Search for the cell housing the specified text and yield its [X, Y] center coordinate. 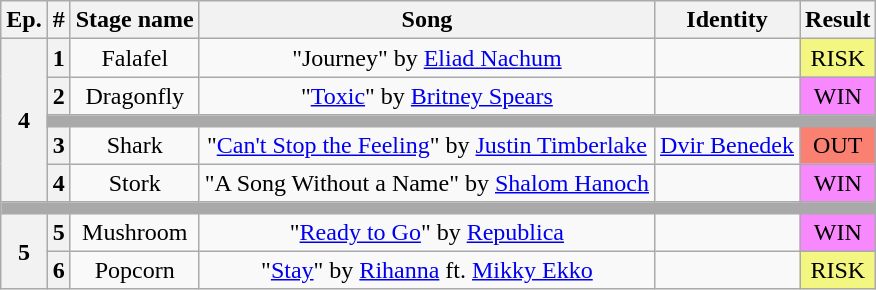
Shark [134, 145]
"Toxic" by Britney Spears [426, 96]
"Stay" by Rihanna ft. Mikky Ekko [426, 270]
Mushroom [134, 232]
6 [58, 270]
Song [426, 20]
"Ready to Go" by Republica [426, 232]
Stork [134, 183]
2 [58, 96]
"A Song Without a Name" by Shalom Hanoch [426, 183]
"Can't Stop the Feeling" by Justin Timberlake [426, 145]
# [58, 20]
"Journey" by Eliad Nachum [426, 58]
Popcorn [134, 270]
OUT [838, 145]
Dragonfly [134, 96]
Identity [728, 20]
Ep. [24, 20]
3 [58, 145]
Dvir Benedek [728, 145]
1 [58, 58]
Falafel [134, 58]
Result [838, 20]
Stage name [134, 20]
